For the text-containing cell, return its midpoint in (X, Y) coordinate format. 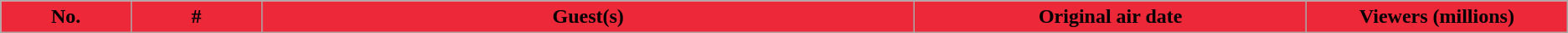
Viewers (millions) (1436, 17)
Original air date (1111, 17)
# (197, 17)
Guest(s) (588, 17)
No. (66, 17)
